Capture the cell that displays the provided text and extract its [x, y] central coordinate. 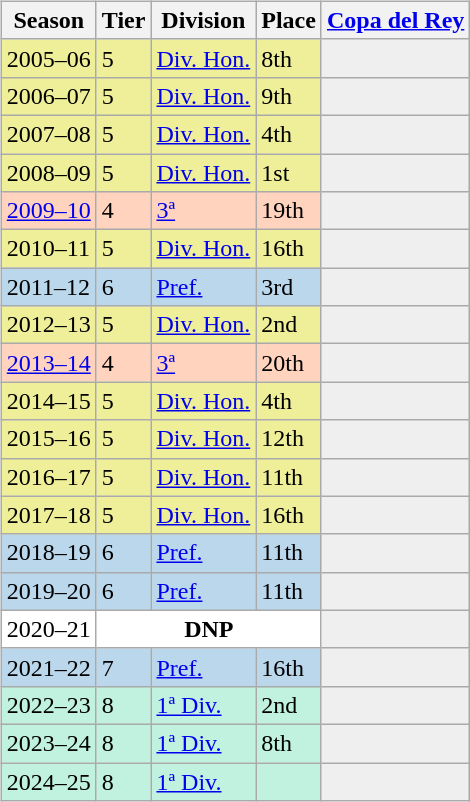
2017–18 [48, 515]
7 [124, 667]
Division [204, 20]
Place [289, 20]
2022–23 [48, 705]
12th [289, 439]
2016–17 [48, 477]
2006–07 [48, 96]
Copa del Rey [395, 20]
2023–24 [48, 743]
2014–15 [48, 401]
DNP [208, 629]
2008–09 [48, 173]
3rd [289, 287]
2020–21 [48, 629]
2010–11 [48, 249]
Tier [124, 20]
1st [289, 173]
Season [48, 20]
2024–25 [48, 781]
2007–08 [48, 134]
2009–10 [48, 211]
2013–14 [48, 363]
2012–13 [48, 325]
20th [289, 363]
2018–19 [48, 553]
2021–22 [48, 667]
2019–20 [48, 591]
9th [289, 96]
2005–06 [48, 58]
2015–16 [48, 439]
19th [289, 211]
2011–12 [48, 287]
